Return (x, y) of the center of cell containing provided text 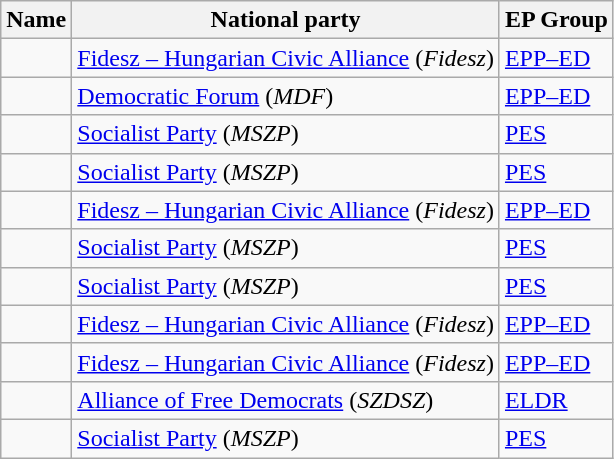
Democratic Forum (MDF) (286, 96)
Alliance of Free Democrats (SZDSZ) (286, 400)
ELDR (556, 400)
EP Group (556, 20)
National party (286, 20)
Name (36, 20)
